Locate the cell with the specified text and output its [x, y] center coordinate. 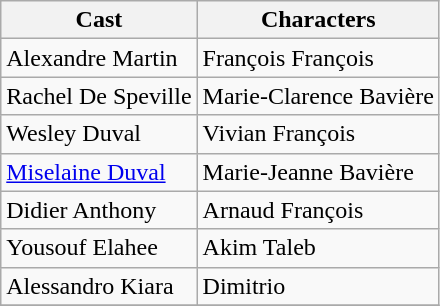
Characters [318, 20]
Alessandro Kiara [99, 286]
Alexandre Martin [99, 58]
Didier Anthony [99, 210]
Cast [99, 20]
Marie-Clarence Bavière [318, 96]
Vivian François [318, 134]
Rachel De Speville [99, 96]
Dimitrio [318, 286]
Miselaine Duval [99, 172]
Yousouf Elahee [99, 248]
Arnaud François [318, 210]
Marie-Jeanne Bavière [318, 172]
Akim Taleb [318, 248]
François François [318, 58]
Wesley Duval [99, 134]
